Detect which cell encompasses the target text, then output its (x, y) center coordinate. 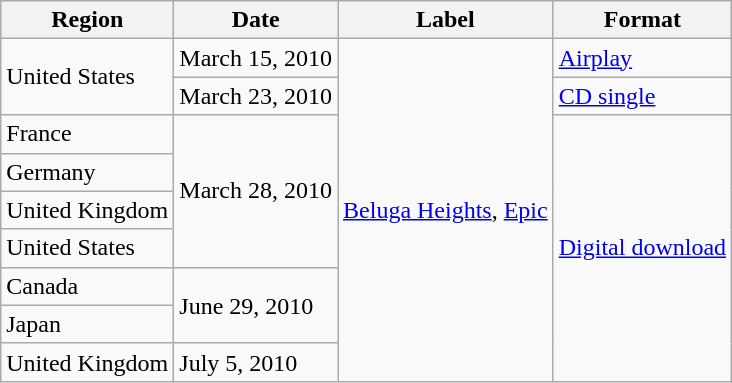
Beluga Heights, Epic (446, 210)
CD single (642, 96)
Region (88, 20)
July 5, 2010 (256, 362)
Digital download (642, 248)
Format (642, 20)
March 15, 2010 (256, 58)
Japan (88, 324)
Canada (88, 286)
Date (256, 20)
March 23, 2010 (256, 96)
Airplay (642, 58)
March 28, 2010 (256, 191)
Germany (88, 172)
France (88, 134)
Label (446, 20)
June 29, 2010 (256, 305)
